Output the (x, y) coordinate of the center of the cell containing the given text.  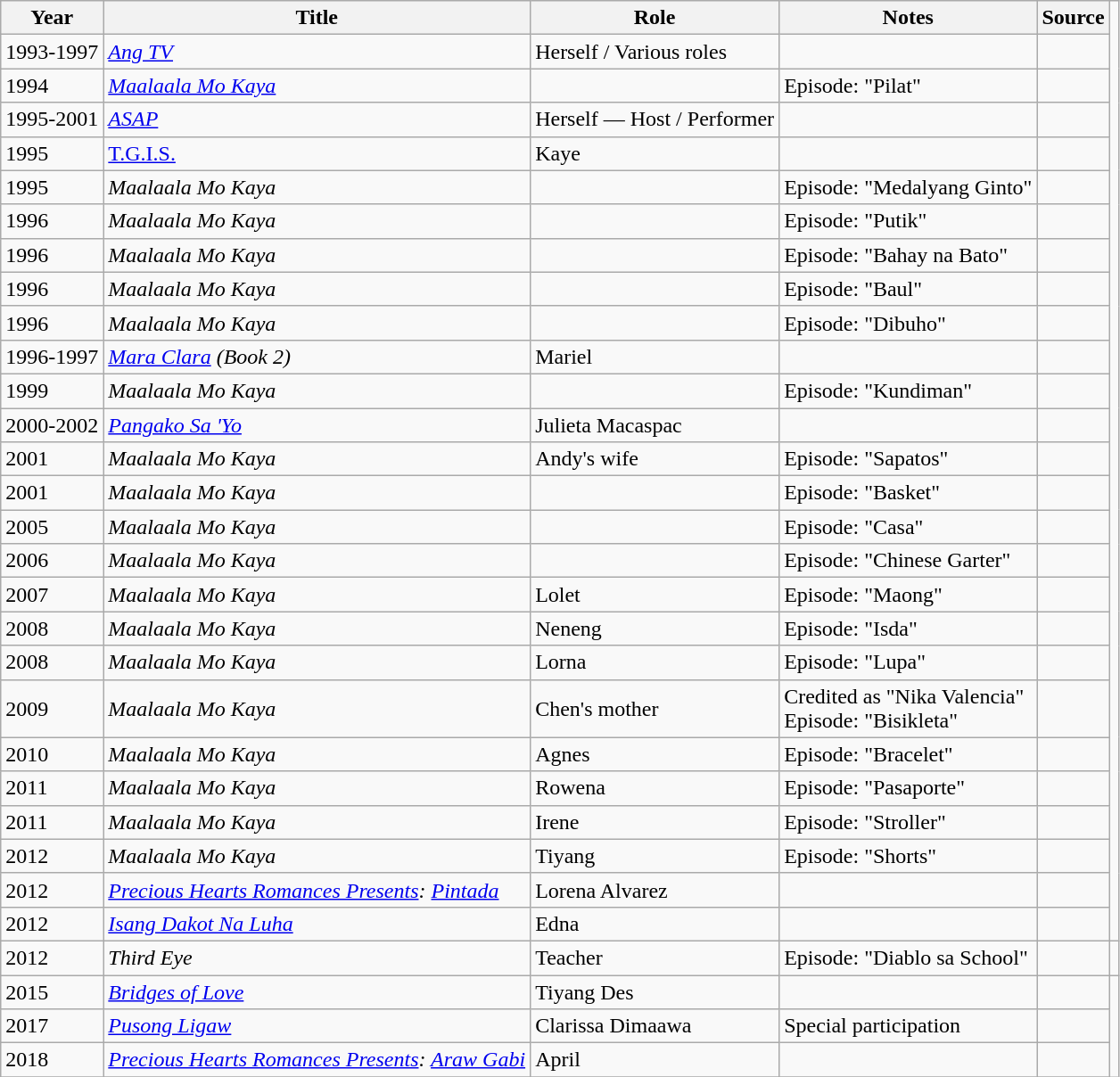
Episode: "Maong" (908, 595)
Tiyang Des (655, 992)
1993-1997 (52, 52)
1995-2001 (52, 119)
1999 (52, 391)
Irene (655, 822)
Year (52, 18)
Episode: "Shorts" (908, 856)
2007 (52, 595)
Herself — Host / Performer (655, 119)
Lorena Alvarez (655, 890)
Episode: "Stroller" (908, 822)
Episode: "Pilat" (908, 86)
Isang Dakot Na Luha (317, 924)
2018 (52, 1060)
Third Eye (317, 958)
Episode: "Bahay na Bato" (908, 255)
Neneng (655, 629)
Clarissa Dimaawa (655, 1026)
Notes (908, 18)
Chen's mother (655, 708)
Precious Hearts Romances Presents: Araw Gabi (317, 1060)
Bridges of Love (317, 992)
Rowena (655, 788)
Mariel (655, 357)
April (655, 1060)
Episode: "Lupa" (908, 662)
Source (1074, 18)
Role (655, 18)
Credited as "Nika Valencia"Episode: "Bisikleta" (908, 708)
Episode: "Baul" (908, 289)
Julieta Macaspac (655, 425)
Mara Clara (Book 2) (317, 357)
Episode: "Pasaporte" (908, 788)
Teacher (655, 958)
Episode: "Sapatos" (908, 459)
2017 (52, 1026)
2005 (52, 527)
1994 (52, 86)
Episode: "Dibuho" (908, 323)
2009 (52, 708)
Lorna (655, 662)
T.G.I.S. (317, 153)
2015 (52, 992)
Episode: "Basket" (908, 493)
2000-2002 (52, 425)
2006 (52, 561)
Episode: "Putik" (908, 221)
Episode: "Chinese Garter" (908, 561)
Pusong Ligaw (317, 1026)
Andy's wife (655, 459)
1996-1997 (52, 357)
Special participation (908, 1026)
Episode: "Bracelet" (908, 754)
Episode: "Casa" (908, 527)
Precious Hearts Romances Presents: Pintada (317, 890)
ASAP (317, 119)
Pangako Sa 'Yo (317, 425)
Kaye (655, 153)
Ang TV (317, 52)
2010 (52, 754)
Herself / Various roles (655, 52)
Title (317, 18)
Episode: "Kundiman" (908, 391)
Episode: "Isda" (908, 629)
Agnes (655, 754)
Edna (655, 924)
Lolet (655, 595)
Tiyang (655, 856)
Episode: "Medalyang Ginto" (908, 187)
Episode: "Diablo sa School" (908, 958)
